Identify which cell holds the provided text, then report its [x, y] central coordinate. 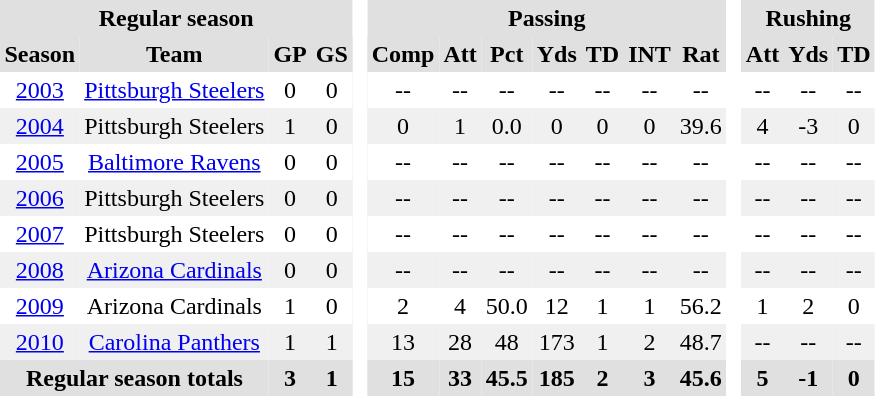
2007 [40, 234]
Regular season [176, 18]
13 [403, 342]
INT [650, 54]
GS [332, 54]
28 [460, 342]
GP [290, 54]
Passing [546, 18]
-3 [808, 126]
Comp [403, 54]
173 [556, 342]
Carolina Panthers [174, 342]
2003 [40, 90]
2006 [40, 198]
Season [40, 54]
5 [762, 378]
48.7 [700, 342]
Rushing [808, 18]
45.6 [700, 378]
-1 [808, 378]
2005 [40, 162]
48 [506, 342]
0.0 [506, 126]
Rat [700, 54]
Team [174, 54]
45.5 [506, 378]
15 [403, 378]
Pct [506, 54]
12 [556, 306]
2008 [40, 270]
2004 [40, 126]
2009 [40, 306]
50.0 [506, 306]
33 [460, 378]
Regular season totals [134, 378]
56.2 [700, 306]
39.6 [700, 126]
185 [556, 378]
2010 [40, 342]
Baltimore Ravens [174, 162]
